Capture the cell that displays the provided text and extract its [x, y] central coordinate. 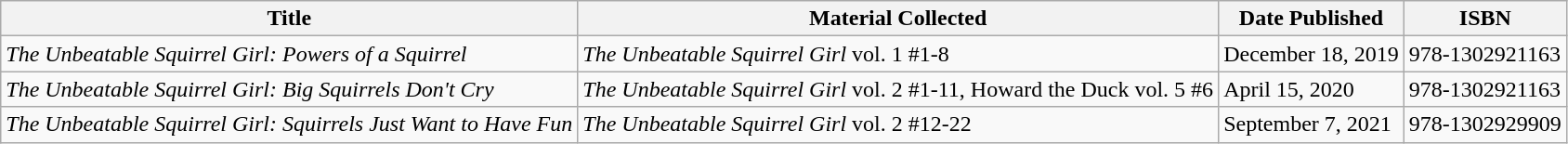
The Unbeatable Squirrel Girl vol. 1 #1-8 [898, 54]
978-1302929909 [1484, 124]
The Unbeatable Squirrel Girl vol. 2 #1-11, Howard the Duck vol. 5 #6 [898, 89]
The Unbeatable Squirrel Girl vol. 2 #12-22 [898, 124]
April 15, 2020 [1312, 89]
ISBN [1484, 19]
December 18, 2019 [1312, 54]
The Unbeatable Squirrel Girl: Powers of a Squirrel [290, 54]
Title [290, 19]
The Unbeatable Squirrel Girl: Big Squirrels Don't Cry [290, 89]
September 7, 2021 [1312, 124]
Date Published [1312, 19]
The Unbeatable Squirrel Girl: Squirrels Just Want to Have Fun [290, 124]
Material Collected [898, 19]
